Return (X, Y) of the center of cell containing provided text 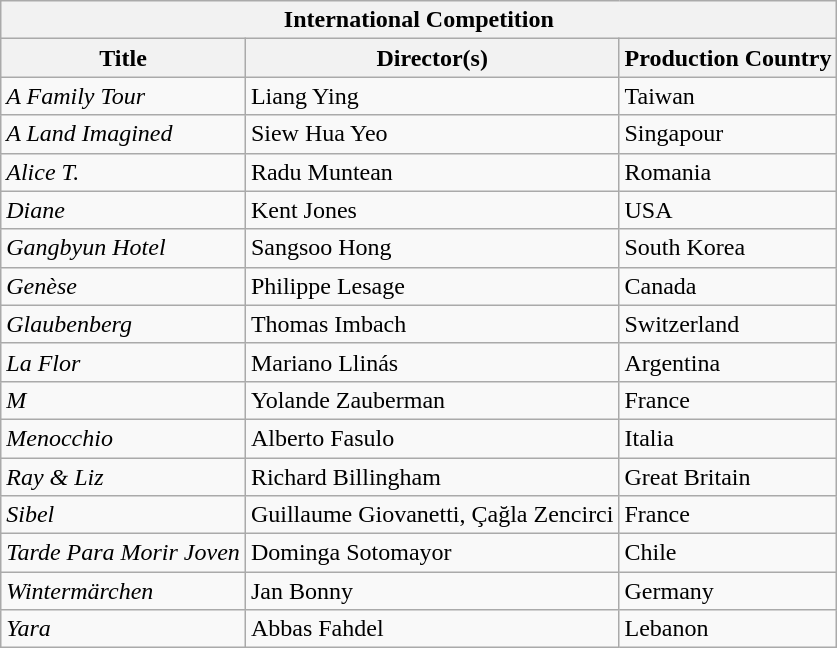
A Family Tour (124, 96)
Thomas Imbach (432, 324)
International Competition (419, 20)
Diane (124, 210)
Wintermärchen (124, 591)
Production Country (728, 58)
Radu Muntean (432, 172)
Glaubenberg (124, 324)
Romania (728, 172)
Switzerland (728, 324)
Title (124, 58)
Canada (728, 286)
A Land Imagined (124, 134)
Taiwan (728, 96)
Sibel (124, 515)
Great Britain (728, 477)
Argentina (728, 362)
Guillaume Giovanetti, Çağla Zencirci (432, 515)
Dominga Sotomayor (432, 553)
Genèse (124, 286)
Richard Billingham (432, 477)
Germany (728, 591)
Jan Bonny (432, 591)
Siew Hua Yeo (432, 134)
Philippe Lesage (432, 286)
South Korea (728, 248)
Director(s) (432, 58)
Kent Jones (432, 210)
Singapour (728, 134)
M (124, 400)
La Flor (124, 362)
Italia (728, 438)
Ray & Liz (124, 477)
Chile (728, 553)
USA (728, 210)
Tarde Para Morir Joven (124, 553)
Menocchio (124, 438)
Yolande Zauberman (432, 400)
Mariano Llinás (432, 362)
Alberto Fasulo (432, 438)
Gangbyun Hotel (124, 248)
Yara (124, 629)
Alice T. (124, 172)
Lebanon (728, 629)
Sangsoo Hong (432, 248)
Abbas Fahdel (432, 629)
Liang Ying (432, 96)
